Provide the (X, Y) coordinate of the cell's center where the given text is located.  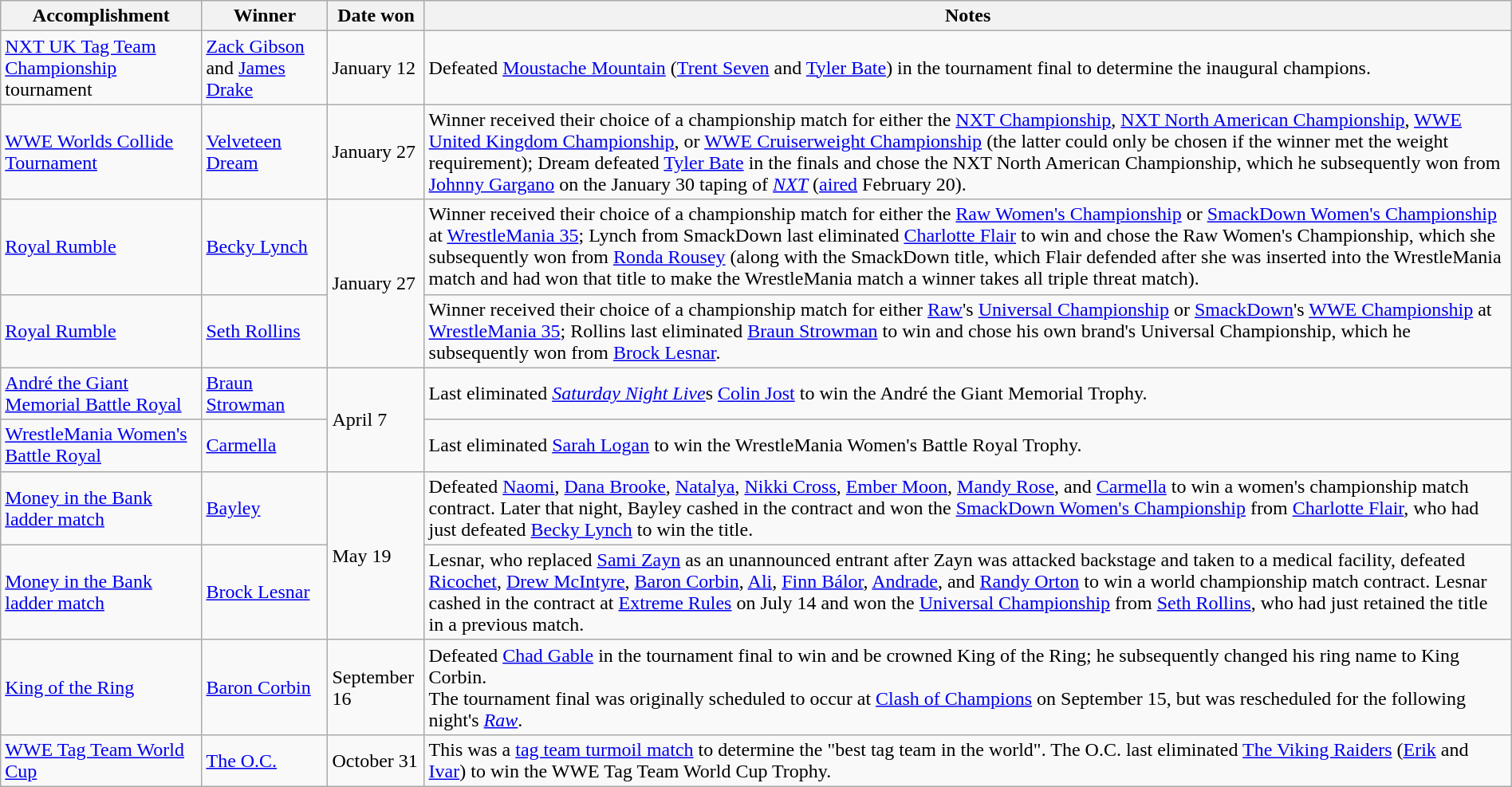
Last eliminated Sarah Logan to win the WrestleMania Women's Battle Royal Trophy. (968, 445)
Braun Strowman (265, 394)
Bayley (265, 508)
May 19 (376, 555)
WrestleMania Women's Battle Royal (101, 445)
Defeated Moustache Mountain (Trent Seven and Tyler Bate) in the tournament final to determine the inaugural champions. (968, 68)
NXT UK Tag Team Championship tournament (101, 68)
Zack Gibson and James Drake (265, 68)
Becky Lynch (265, 247)
Accomplishment (101, 16)
WWE Worlds Collide Tournament (101, 151)
January 12 (376, 68)
Carmella (265, 445)
Seth Rollins (265, 331)
Winner (265, 16)
André the Giant Memorial Battle Royal (101, 394)
Velveteen Dream (265, 151)
WWE Tag Team World Cup (101, 761)
September 16 (376, 687)
October 31 (376, 761)
April 7 (376, 419)
Brock Lesnar (265, 592)
The O.C. (265, 761)
King of the Ring (101, 687)
Date won (376, 16)
Notes (968, 16)
Last eliminated Saturday Night Lives Colin Jost to win the André the Giant Memorial Trophy. (968, 394)
Baron Corbin (265, 687)
